From the cell containing the given text, extract its center point as (x, y) coordinate. 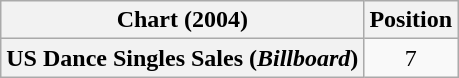
Chart (2004) (182, 20)
Position (411, 20)
US Dance Singles Sales (Billboard) (182, 58)
7 (411, 58)
